Return the (X, Y) coordinate for the center point of the cell that contains the specified text.  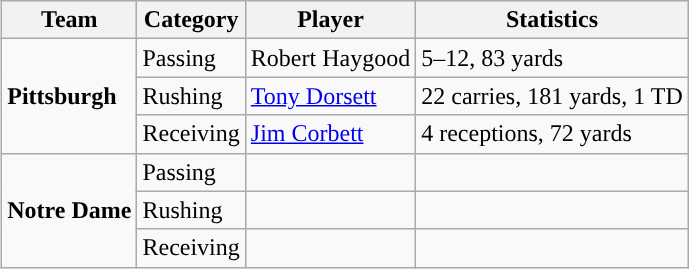
Tony Dorsett (330, 96)
Team (70, 20)
Player (330, 20)
4 receptions, 72 yards (552, 134)
5–12, 83 yards (552, 58)
Category (191, 20)
Robert Haygood (330, 58)
Jim Corbett (330, 134)
22 carries, 181 yards, 1 TD (552, 96)
Notre Dame (70, 210)
Statistics (552, 20)
Pittsburgh (70, 96)
